Pinpoint the cell where the given text exists, returning its [X, Y] midpoint coordinate. 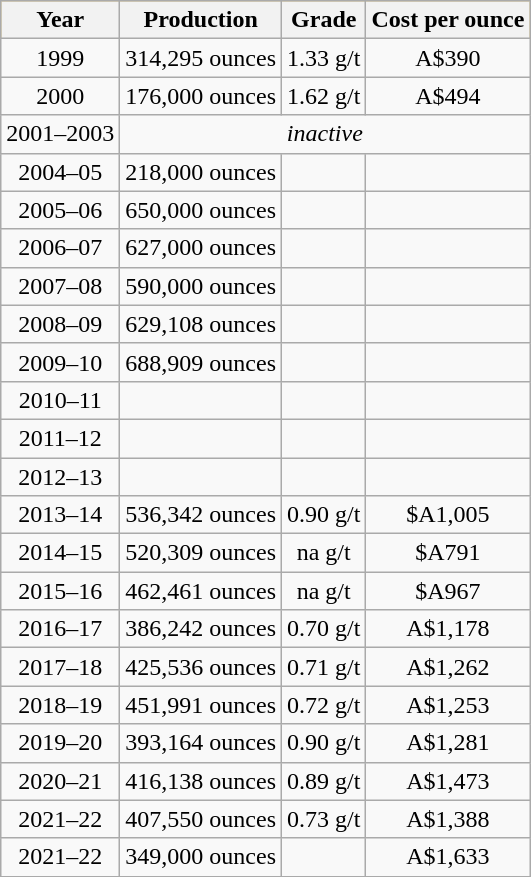
Production [201, 20]
A$1,281 [448, 743]
1.33 g/t [324, 58]
2014–15 [60, 553]
A$1,473 [448, 781]
2005–06 [60, 210]
2004–05 [60, 172]
520,309 ounces [201, 553]
627,000 ounces [201, 248]
A$1,262 [448, 667]
0.73 g/t [324, 819]
2011–12 [60, 438]
314,295 ounces [201, 58]
0.72 g/t [324, 705]
536,342 ounces [201, 515]
$A1,005 [448, 515]
688,909 ounces [201, 362]
349,000 ounces [201, 857]
2016–17 [60, 629]
2019–20 [60, 743]
Year [60, 20]
425,536 ounces [201, 667]
650,000 ounces [201, 210]
A$1,178 [448, 629]
2015–16 [60, 591]
A$1,253 [448, 705]
407,550 ounces [201, 819]
590,000 ounces [201, 286]
Cost per ounce [448, 20]
0.70 g/t [324, 629]
176,000 ounces [201, 96]
0.71 g/t [324, 667]
1999 [60, 58]
2000 [60, 96]
A$494 [448, 96]
386,242 ounces [201, 629]
2007–08 [60, 286]
A$1,633 [448, 857]
0.89 g/t [324, 781]
$A791 [448, 553]
2017–18 [60, 667]
451,991 ounces [201, 705]
A$1,388 [448, 819]
2012–13 [60, 477]
inactive [325, 134]
462,461 ounces [201, 591]
2008–09 [60, 324]
2010–11 [60, 400]
2009–10 [60, 362]
2001–2003 [60, 134]
393,164 ounces [201, 743]
A$390 [448, 58]
2006–07 [60, 248]
2013–14 [60, 515]
1.62 g/t [324, 96]
416,138 ounces [201, 781]
2020–21 [60, 781]
$A967 [448, 591]
629,108 ounces [201, 324]
Grade [324, 20]
218,000 ounces [201, 172]
2018–19 [60, 705]
